Extract the [X, Y] coordinate from the center of the cell holding the provided text.  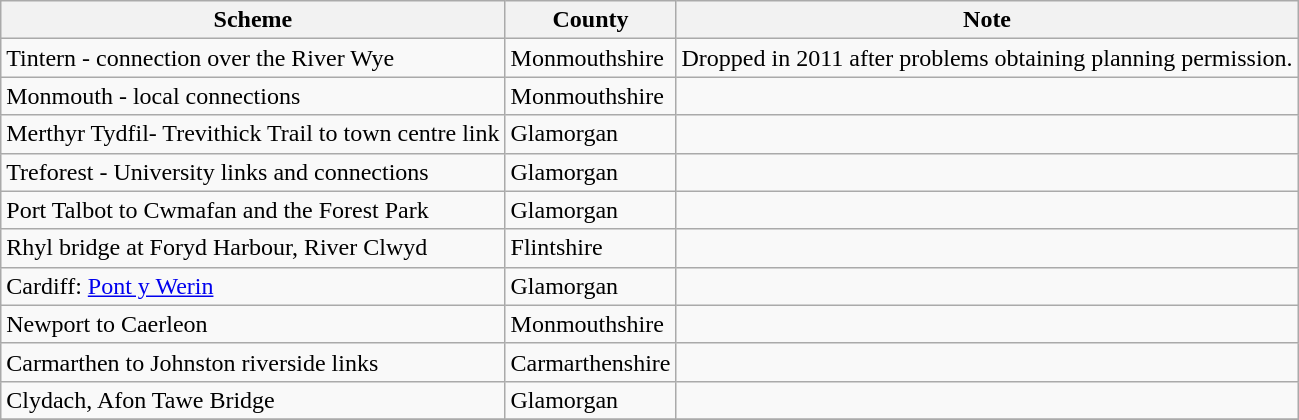
Flintshire [590, 248]
Rhyl bridge at Foryd Harbour, River Clwyd [253, 248]
Newport to Caerleon [253, 324]
Scheme [253, 20]
Monmouth - local connections [253, 96]
Carmarthenshire [590, 362]
Tintern - connection over the River Wye [253, 58]
County [590, 20]
Port Talbot to Cwmafan and the Forest Park [253, 210]
Clydach, Afon Tawe Bridge [253, 400]
Treforest - University links and connections [253, 172]
Cardiff: Pont y Werin [253, 286]
Dropped in 2011 after problems obtaining planning permission. [987, 58]
Note [987, 20]
Merthyr Tydfil- Trevithick Trail to town centre link [253, 134]
Carmarthen to Johnston riverside links [253, 362]
